Scan for the cell matching the given text and deliver its [x, y] coordinate at center. 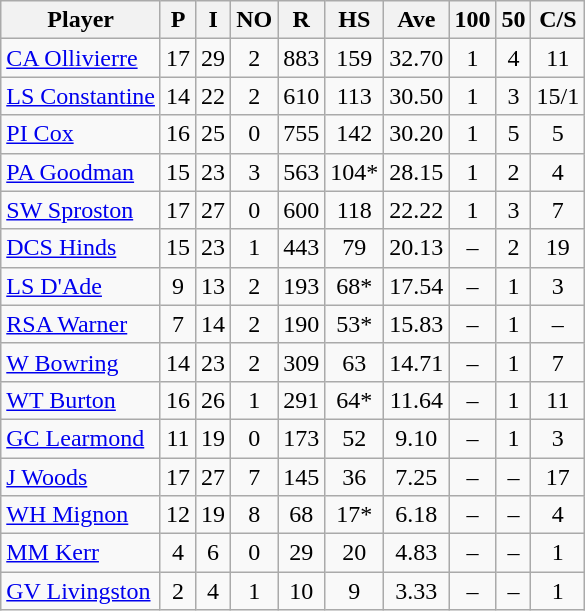
193 [302, 286]
3.33 [416, 591]
113 [354, 96]
291 [302, 400]
142 [354, 134]
68* [354, 286]
20 [354, 553]
I [214, 20]
LS Constantine [81, 96]
443 [302, 248]
22.22 [416, 210]
8 [254, 515]
30.20 [416, 134]
WH Mignon [81, 515]
PA Goodman [81, 172]
100 [472, 20]
WT Burton [81, 400]
W Bowring [81, 362]
25 [214, 134]
22 [214, 96]
309 [302, 362]
15.83 [416, 324]
17.54 [416, 286]
26 [214, 400]
13 [214, 286]
PI Cox [81, 134]
NO [254, 20]
11.64 [416, 400]
173 [302, 438]
52 [354, 438]
159 [354, 58]
36 [354, 477]
190 [302, 324]
14.71 [416, 362]
145 [302, 477]
53* [354, 324]
Player [81, 20]
610 [302, 96]
CA Ollivierre [81, 58]
HS [354, 20]
17* [354, 515]
15/1 [558, 96]
GV Livingston [81, 591]
30.50 [416, 96]
79 [354, 248]
DCS Hinds [81, 248]
755 [302, 134]
7.25 [416, 477]
C/S [558, 20]
64* [354, 400]
63 [354, 362]
50 [514, 20]
600 [302, 210]
RSA Warner [81, 324]
R [302, 20]
68 [302, 515]
10 [302, 591]
6.18 [416, 515]
GC Learmond [81, 438]
12 [178, 515]
SW Sproston [81, 210]
P [178, 20]
MM Kerr [81, 553]
32.70 [416, 58]
9.10 [416, 438]
563 [302, 172]
104* [354, 172]
Ave [416, 20]
20.13 [416, 248]
4.83 [416, 553]
118 [354, 210]
28.15 [416, 172]
883 [302, 58]
LS D'Ade [81, 286]
6 [214, 553]
J Woods [81, 477]
